Extract the [X, Y] coordinate from the center of the cell holding the provided text.  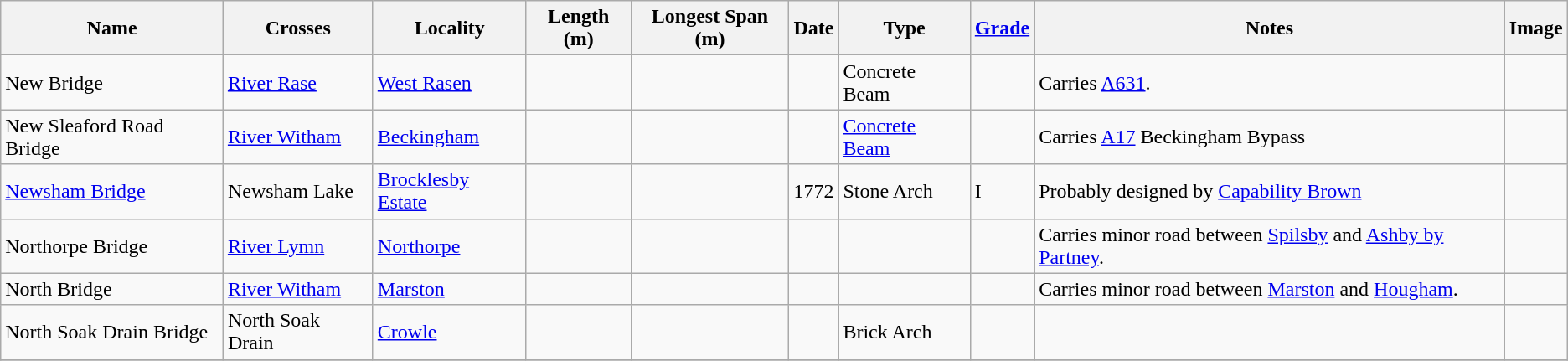
Grade [1002, 28]
River Rase [298, 82]
Beckingham [449, 137]
Carries minor road between Spilsby and Ashby by Partney. [1270, 246]
Longest Span (m) [710, 28]
New Sleaford Road Bridge [112, 137]
Northorpe Bridge [112, 246]
1772 [814, 191]
Length (m) [578, 28]
Carries A17 Beckingham Bypass [1270, 137]
New Bridge [112, 82]
Stone Arch [905, 191]
Marston [449, 289]
Newsham Bridge [112, 191]
I [1002, 191]
Brocklesby Estate [449, 191]
North Soak Drain [298, 332]
Name [112, 28]
Locality [449, 28]
North Bridge [112, 289]
Carries minor road between Marston and Hougham. [1270, 289]
Type [905, 28]
West Rasen [449, 82]
Crowle [449, 332]
Carries A631. [1270, 82]
Newsham Lake [298, 191]
North Soak Drain Bridge [112, 332]
Crosses [298, 28]
Northorpe [449, 246]
Notes [1270, 28]
River Lymn [298, 246]
Probably designed by Capability Brown [1270, 191]
Image [1536, 28]
Brick Arch [905, 332]
Date [814, 28]
